Detect which cell encompasses the target text, then output its [X, Y] center coordinate. 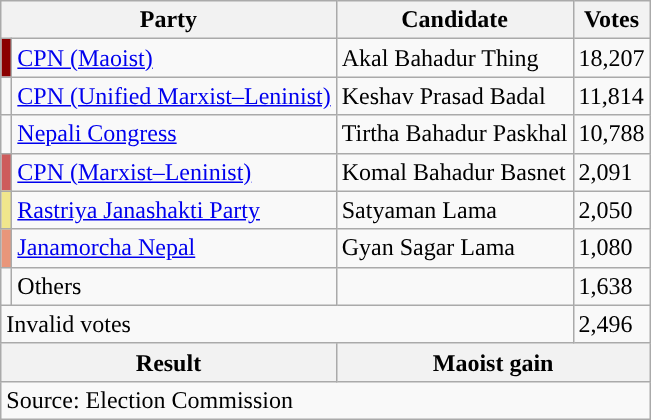
2,050 [612, 210]
Janamorcha Nepal [174, 248]
Maoist gain [493, 362]
Result [168, 362]
1,638 [612, 286]
Others [174, 286]
Akal Bahadur Thing [454, 58]
11,814 [612, 96]
Keshav Prasad Badal [454, 96]
10,788 [612, 134]
Party [168, 20]
2,496 [612, 324]
Nepali Congress [174, 134]
Komal Bahadur Basnet [454, 172]
2,091 [612, 172]
CPN (Unified Marxist–Leninist) [174, 96]
Source: Election Commission [326, 400]
18,207 [612, 58]
CPN (Maoist) [174, 58]
1,080 [612, 248]
CPN (Marxist–Leninist) [174, 172]
Votes [612, 20]
Invalid votes [287, 324]
Satyaman Lama [454, 210]
Gyan Sagar Lama [454, 248]
Rastriya Janashakti Party [174, 210]
Tirtha Bahadur Paskhal [454, 134]
Candidate [454, 20]
